Capture the cell that displays the provided text and extract its (x, y) central coordinate. 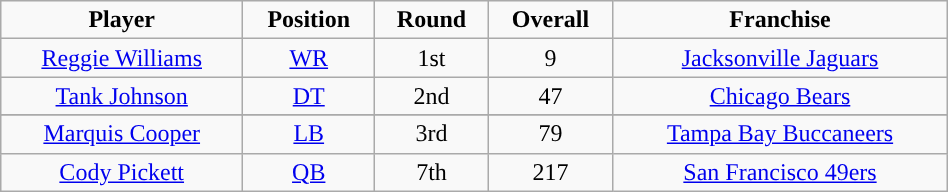
Tampa Bay Buccaneers (780, 134)
47 (550, 96)
Reggie Williams (122, 58)
1st (432, 58)
Tank Johnson (122, 96)
7th (432, 172)
WR (309, 58)
DT (309, 96)
Round (432, 20)
Chicago Bears (780, 96)
79 (550, 134)
217 (550, 172)
Cody Pickett (122, 172)
Player (122, 20)
9 (550, 58)
Overall (550, 20)
Position (309, 20)
3rd (432, 134)
2nd (432, 96)
LB (309, 134)
San Francisco 49ers (780, 172)
QB (309, 172)
Franchise (780, 20)
Marquis Cooper (122, 134)
Jacksonville Jaguars (780, 58)
